Detect which cell encompasses the target text, then output its (X, Y) center coordinate. 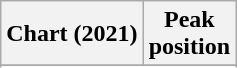
Peakposition (189, 34)
Chart (2021) (72, 34)
